Extract the (x, y) coordinate from the center of the cell holding the provided text.  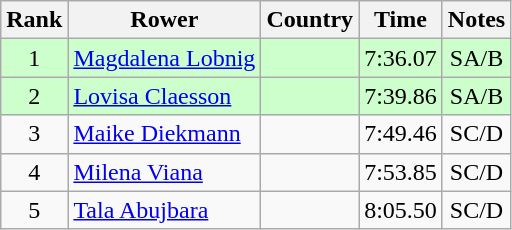
Rank (34, 20)
Magdalena Lobnig (164, 58)
7:53.85 (401, 172)
7:49.46 (401, 134)
Tala Abujbara (164, 210)
Maike Diekmann (164, 134)
Lovisa Claesson (164, 96)
Notes (476, 20)
Time (401, 20)
4 (34, 172)
Rower (164, 20)
8:05.50 (401, 210)
Country (310, 20)
2 (34, 96)
Milena Viana (164, 172)
3 (34, 134)
1 (34, 58)
7:39.86 (401, 96)
5 (34, 210)
7:36.07 (401, 58)
